From the cell containing the given text, extract its center point as [x, y] coordinate. 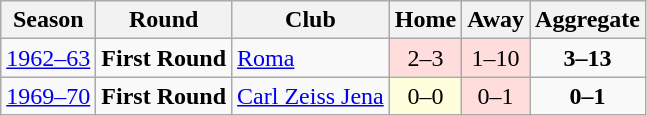
Home [425, 20]
Roma [311, 58]
Away [496, 20]
Carl Zeiss Jena [311, 96]
Season [48, 20]
2–3 [425, 58]
0–0 [425, 96]
Club [311, 20]
3–13 [588, 58]
1–10 [496, 58]
Round [164, 20]
Aggregate [588, 20]
1962–63 [48, 58]
1969–70 [48, 96]
